Return the [x, y] coordinate for the center point of the cell that contains the specified text.  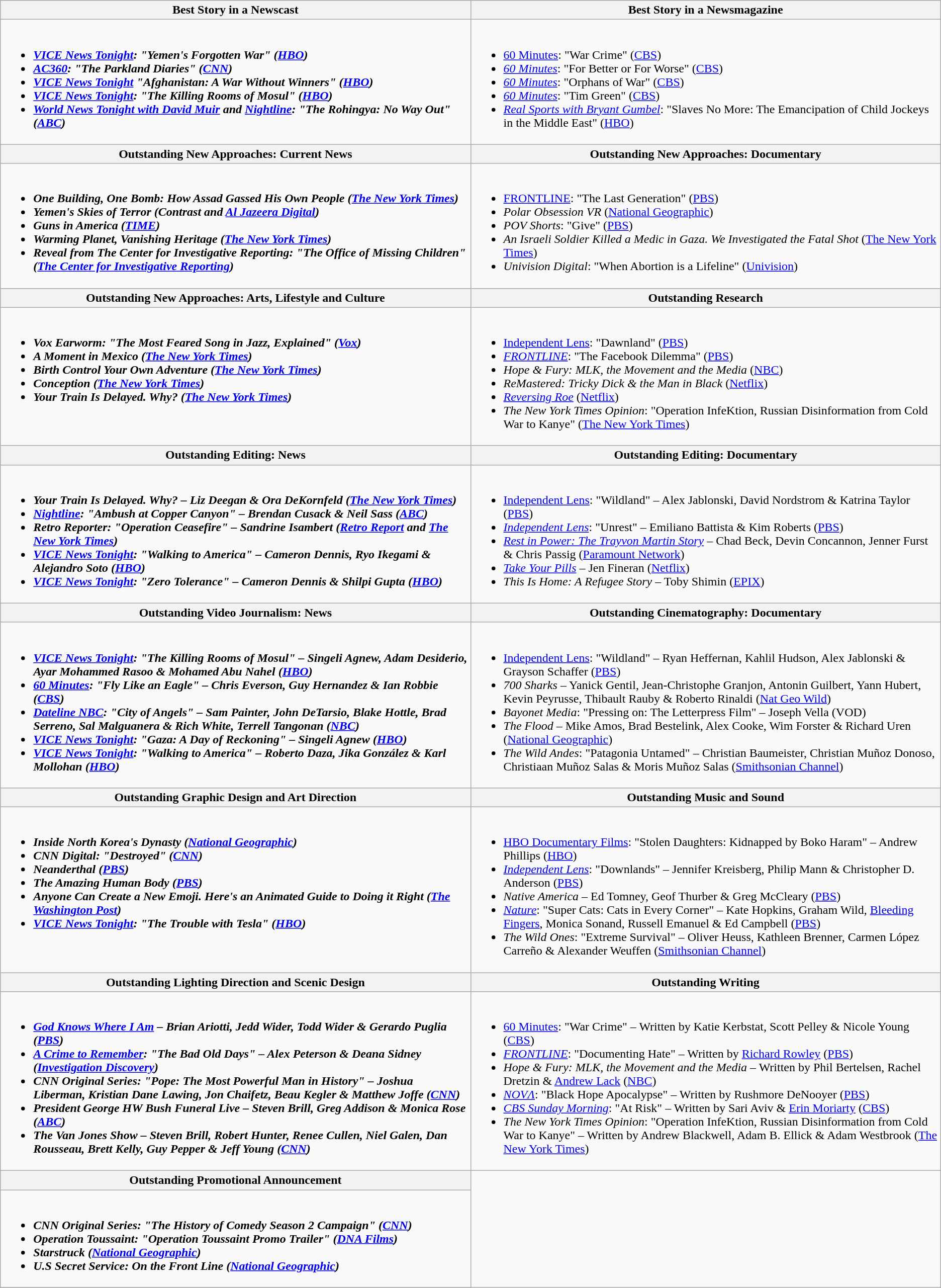
Outstanding Writing [706, 982]
Outstanding Cinematography: Documentary [706, 613]
Outstanding New Approaches: Current News [235, 154]
Outstanding Editing: Documentary [706, 455]
Outstanding Editing: News [235, 455]
Outstanding Graphic Design and Art Direction [235, 797]
Outstanding Music and Sound [706, 797]
Outstanding Promotional Announcement [235, 1180]
Outstanding Lighting Direction and Scenic Design [235, 982]
Outstanding Research [706, 298]
Best Story in a Newscast [235, 10]
Outstanding New Approaches: Documentary [706, 154]
Outstanding Video Journalism: News [235, 613]
Best Story in a Newsmagazine [706, 10]
Outstanding New Approaches: Arts, Lifestyle and Culture [235, 298]
